Provide the [X, Y] coordinate of the cell's center where the given text is located.  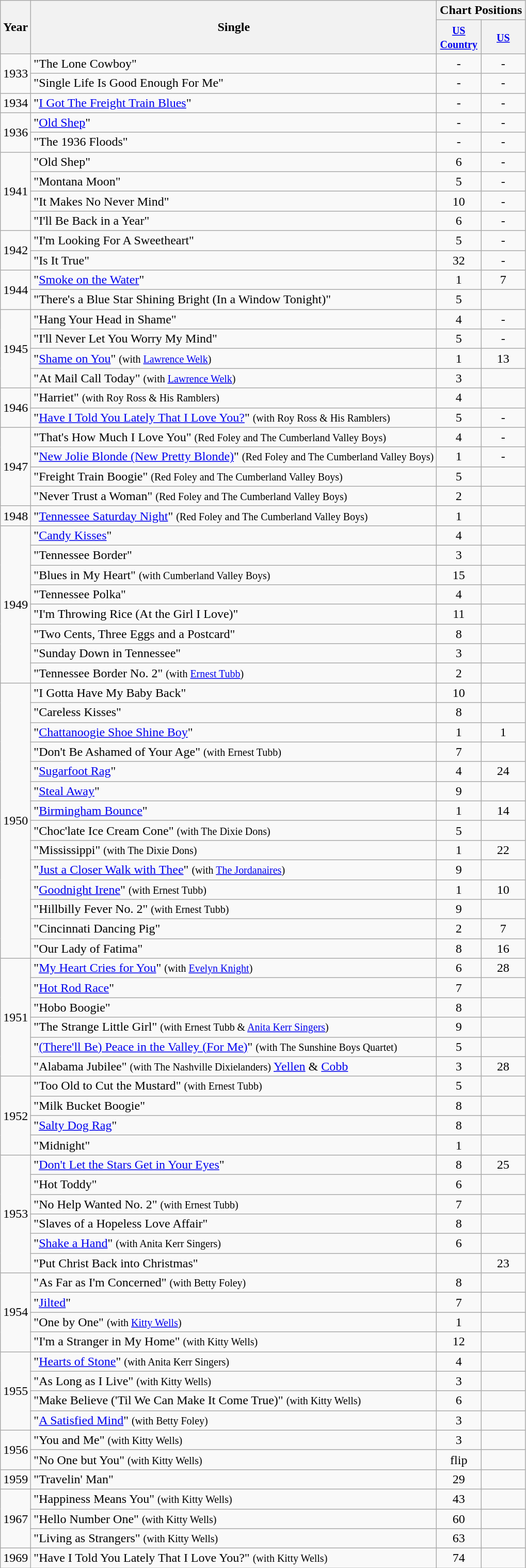
"Smoke on the Water" [234, 280]
29 [459, 1479]
Chart Positions [481, 10]
"Travelin' Man" [234, 1479]
"That's How Much I Love You" (Red Foley and The Cumberland Valley Boys) [234, 437]
1956 [15, 1450]
"I Gotta Have My Baby Back" [234, 693]
23 [503, 1263]
"Steal Away" [234, 791]
"I'm Throwing Rice (At the Girl I Love)" [234, 614]
"Milk Bucket Boogie" [234, 1106]
"At Mail Call Today" (with Lawrence Welk) [234, 378]
"Have I Told You Lately That I Love You?" (with Kitty Wells) [234, 1558]
1944 [15, 290]
1949 [15, 604]
"Alabama Jubilee" (with The Nashville Dixielanders) Yellen & Cobb [234, 1066]
"Just a Closer Walk with Thee" (with The Jordanaires) [234, 870]
11 [459, 614]
"My Heart Cries for You" (with Evelyn Knight) [234, 968]
Single [234, 27]
"Choc'late Ice Cream Cone" (with The Dixie Dons) [234, 830]
1967 [15, 1518]
"Tennessee Border" [234, 555]
"The 1936 Floods" [234, 142]
1947 [15, 467]
"Put Christ Back into Christmas" [234, 1263]
"The Lone Cowboy" [234, 64]
16 [503, 949]
"Careless Kisses" [234, 712]
"Tennessee Border No. 2" (with Ernest Tubb) [234, 673]
"There's a Blue Star Shining Bright (In a Window Tonight)" [234, 300]
74 [459, 1558]
1959 [15, 1479]
"Hot Toddy" [234, 1184]
"Two Cents, Three Eggs and a Postcard" [234, 634]
13 [503, 359]
"Freight Train Boogie" (Red Foley and The Cumberland Valley Boys) [234, 476]
63 [459, 1539]
1955 [15, 1391]
"Hang Your Head in Shame" [234, 319]
25 [503, 1165]
"Don't Let the Stars Get in Your Eyes" [234, 1165]
1950 [15, 820]
"(There'll Be) Peace in the Valley (For Me)" (with The Sunshine Boys Quartet) [234, 1047]
"The Strange Little Girl" (with Ernest Tubb & Anita Kerr Singers) [234, 1027]
32 [459, 260]
"Candy Kisses" [234, 535]
"Shake a Hand" (with Anita Kerr Singers) [234, 1244]
US Country [459, 37]
24 [503, 771]
60 [459, 1518]
"As Far as I'm Concerned" (with Betty Foley) [234, 1283]
"Too Old to Cut the Mustard" (with Ernest Tubb) [234, 1086]
43 [459, 1499]
"Goodnight Irene" (with Ernest Tubb) [234, 889]
"Never Trust a Woman" (Red Foley and The Cumberland Valley Boys) [234, 496]
1953 [15, 1214]
1952 [15, 1115]
"I'm a Stranger in My Home" (with Kitty Wells) [234, 1342]
1942 [15, 250]
"Happiness Means You" (with Kitty Wells) [234, 1499]
1934 [15, 103]
"Slaves of a Hopeless Love Affair" [234, 1224]
"Blues in My Heart" (with Cumberland Valley Boys) [234, 575]
"Hearts of Stone" (with Anita Kerr Singers) [234, 1361]
"You and Me" (with Kitty Wells) [234, 1440]
"Midnight" [234, 1145]
"Salty Dog Rag" [234, 1125]
"Is It True" [234, 260]
1948 [15, 516]
"Sunday Down in Tennessee" [234, 654]
1946 [15, 408]
"It Makes No Never Mind" [234, 201]
"New Jolie Blonde (New Pretty Blonde)" (Red Foley and The Cumberland Valley Boys) [234, 457]
flip [459, 1460]
"Don't Be Ashamed of Your Age" (with Ernest Tubb) [234, 752]
"Hot Rod Race" [234, 988]
14 [503, 811]
"Have I Told You Lately That I Love You?" (with Roy Ross & His Ramblers) [234, 417]
1936 [15, 132]
"Hobo Boogie" [234, 1007]
"I'm Looking For A Sweetheart" [234, 240]
"One by One" (with Kitty Wells) [234, 1322]
12 [459, 1342]
"I Got The Freight Train Blues" [234, 103]
US [503, 37]
"Birmingham Bounce" [234, 811]
1941 [15, 191]
"Jilted" [234, 1302]
"No Help Wanted No. 2" (with Ernest Tubb) [234, 1204]
"I'll Be Back in a Year" [234, 221]
Year [15, 27]
"Cincinnati Dancing Pig" [234, 929]
1933 [15, 73]
"Tennessee Polka" [234, 595]
"Shame on You" (with Lawrence Welk) [234, 359]
"Our Lady of Fatima" [234, 949]
"Hello Number One" (with Kitty Wells) [234, 1518]
"Harriet" (with Roy Ross & His Ramblers) [234, 398]
1969 [15, 1558]
"A Satisfied Mind" (with Betty Foley) [234, 1420]
"Sugarfoot Rag" [234, 771]
"I'll Never Let You Worry My Mind" [234, 339]
"Single Life Is Good Enough For Me" [234, 83]
"As Long as I Live" (with Kitty Wells) [234, 1381]
15 [459, 575]
"Living as Strangers" (with Kitty Wells) [234, 1539]
"Hillbilly Fever No. 2" (with Ernest Tubb) [234, 909]
"Montana Moon" [234, 181]
"No One but You" (with Kitty Wells) [234, 1460]
22 [503, 850]
1954 [15, 1312]
"Chattanoogie Shoe Shine Boy" [234, 732]
"Make Believe ('Til We Can Make It Come True)" (with Kitty Wells) [234, 1401]
"Mississippi" (with The Dixie Dons) [234, 850]
1945 [15, 349]
1951 [15, 1017]
"Tennessee Saturday Night" (Red Foley and The Cumberland Valley Boys) [234, 516]
